Provide the (x, y) coordinate of the cell's center where the given text is located.  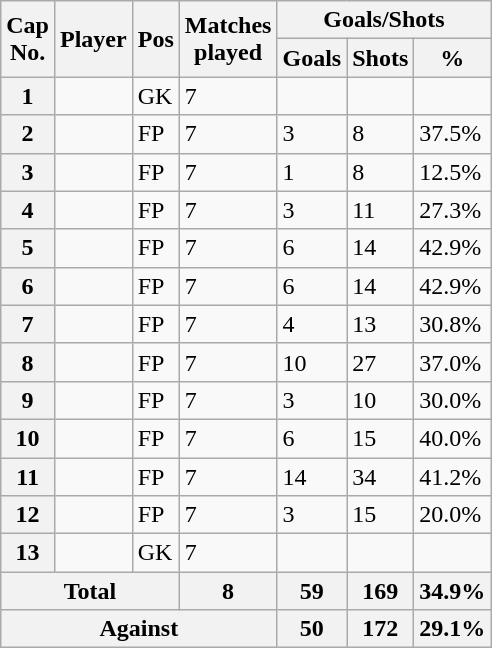
CapNo. (28, 39)
34.9% (452, 591)
5 (28, 248)
27.3% (452, 210)
59 (312, 591)
20.0% (452, 515)
Player (93, 39)
172 (380, 629)
12.5% (452, 172)
40.0% (452, 438)
41.2% (452, 477)
9 (28, 400)
Pos (156, 39)
Goals/Shots (384, 20)
169 (380, 591)
Matchesplayed (228, 39)
Against (139, 629)
34 (380, 477)
37.5% (452, 134)
29.1% (452, 629)
12 (28, 515)
2 (28, 134)
% (452, 58)
Shots (380, 58)
Goals (312, 58)
30.0% (452, 400)
30.8% (452, 324)
37.0% (452, 362)
50 (312, 629)
27 (380, 362)
Total (90, 591)
